Capture the cell that displays the provided text and extract its [X, Y] central coordinate. 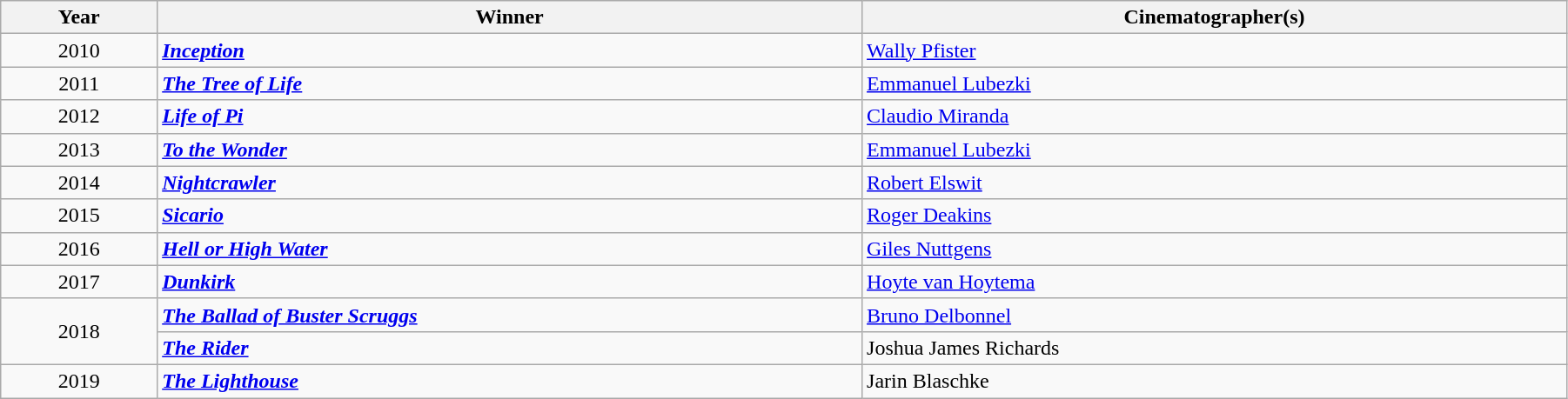
Claudio Miranda [1215, 116]
Cinematographer(s) [1215, 17]
Life of Pi [510, 116]
Dunkirk [510, 282]
Inception [510, 50]
2013 [79, 150]
2016 [79, 249]
Joshua James Richards [1215, 348]
The Rider [510, 348]
Bruno Delbonnel [1215, 315]
2018 [79, 331]
2014 [79, 183]
2010 [79, 50]
Hell or High Water [510, 249]
Jarin Blaschke [1215, 381]
Wally Pfister [1215, 50]
Sicario [510, 216]
The Tree of Life [510, 83]
Roger Deakins [1215, 216]
Year [79, 17]
Winner [510, 17]
To the Wonder [510, 150]
The Ballad of Buster Scruggs [510, 315]
Robert Elswit [1215, 183]
Nightcrawler [510, 183]
2017 [79, 282]
2019 [79, 381]
Giles Nuttgens [1215, 249]
Hoyte van Hoytema [1215, 282]
The Lighthouse [510, 381]
2015 [79, 216]
2012 [79, 116]
2011 [79, 83]
